Pinpoint the cell where the given text exists, returning its [X, Y] midpoint coordinate. 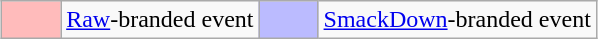
Raw-branded event [160, 20]
SmackDown-branded event [457, 20]
